Detect which cell encompasses the target text, then output its [X, Y] center coordinate. 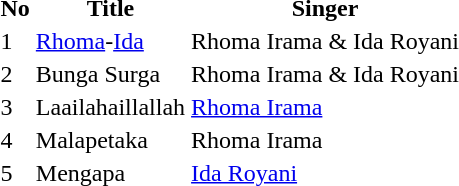
Malapetaka [110, 140]
Laailahaillallah [110, 107]
Bunga Surga [110, 74]
Rhoma-Ida [110, 41]
